Locate the cell with the specified text and output its (x, y) center coordinate. 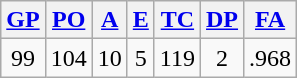
PO (68, 20)
5 (140, 58)
.968 (270, 58)
TC (177, 20)
104 (68, 58)
99 (23, 58)
A (110, 20)
FA (270, 20)
E (140, 20)
10 (110, 58)
DP (222, 20)
GP (23, 20)
2 (222, 58)
119 (177, 58)
